From the cell containing the given text, extract its center point as [X, Y] coordinate. 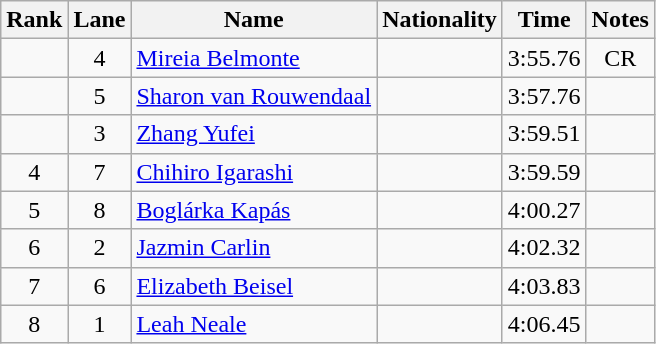
Leah Neale [254, 324]
Rank [34, 20]
3:55.76 [544, 58]
Time [544, 20]
Zhang Yufei [254, 134]
Name [254, 20]
3:59.51 [544, 134]
Lane [100, 20]
3:57.76 [544, 96]
4:00.27 [544, 210]
Elizabeth Beisel [254, 286]
3:59.59 [544, 172]
CR [620, 58]
4:06.45 [544, 324]
Mireia Belmonte [254, 58]
Sharon van Rouwendaal [254, 96]
Jazmin Carlin [254, 248]
Boglárka Kapás [254, 210]
4:03.83 [544, 286]
Chihiro Igarashi [254, 172]
4:02.32 [544, 248]
1 [100, 324]
Nationality [440, 20]
Notes [620, 20]
2 [100, 248]
3 [100, 134]
